Pinpoint the cell where the given text exists, returning its [x, y] midpoint coordinate. 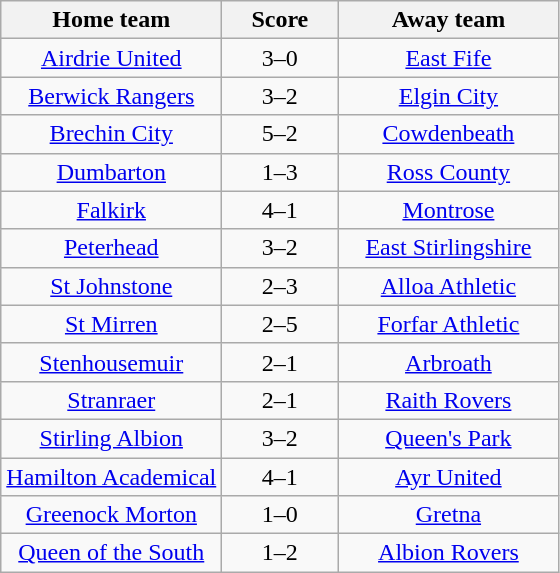
1–2 [280, 553]
Away team [448, 20]
Greenock Morton [112, 515]
2–3 [280, 286]
Cowdenbeath [448, 134]
3–0 [280, 58]
Raith Rovers [448, 400]
Score [280, 20]
Brechin City [112, 134]
Queen of the South [112, 553]
Stranraer [112, 400]
Gretna [448, 515]
Alloa Athletic [448, 286]
1–0 [280, 515]
Arbroath [448, 362]
Hamilton Academical [112, 477]
St Mirren [112, 324]
Forfar Athletic [448, 324]
Stenhousemuir [112, 362]
East Stirlingshire [448, 248]
Home team [112, 20]
Queen's Park [448, 438]
Dumbarton [112, 172]
5–2 [280, 134]
Falkirk [112, 210]
Airdrie United [112, 58]
Elgin City [448, 96]
Montrose [448, 210]
East Fife [448, 58]
Ross County [448, 172]
1–3 [280, 172]
St Johnstone [112, 286]
Ayr United [448, 477]
Berwick Rangers [112, 96]
Peterhead [112, 248]
Stirling Albion [112, 438]
Albion Rovers [448, 553]
2–5 [280, 324]
